Identify which cell holds the provided text, then report its (X, Y) central coordinate. 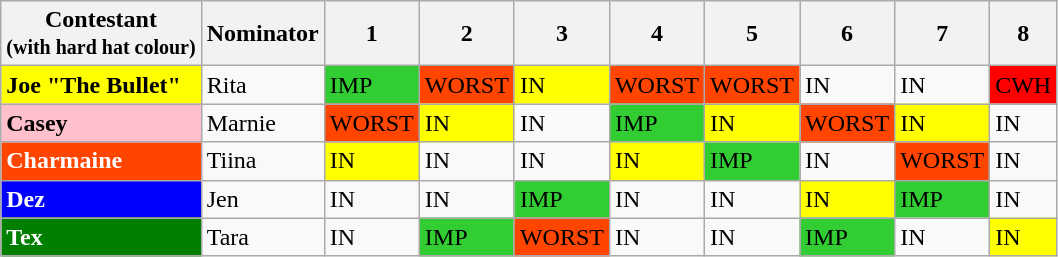
Jen (262, 199)
Tex (101, 237)
Joe "The Bullet" (101, 85)
Rita (262, 85)
CWH (1024, 85)
Dez (101, 199)
1 (372, 34)
Nominator (262, 34)
7 (942, 34)
6 (848, 34)
5 (752, 34)
2 (466, 34)
Marnie (262, 123)
Contestant(with hard hat colour) (101, 34)
3 (562, 34)
Charmaine (101, 161)
Casey (101, 123)
Tara (262, 237)
4 (656, 34)
Tiina (262, 161)
8 (1024, 34)
